Provide the (X, Y) coordinate of the cell's center where the given text is located.  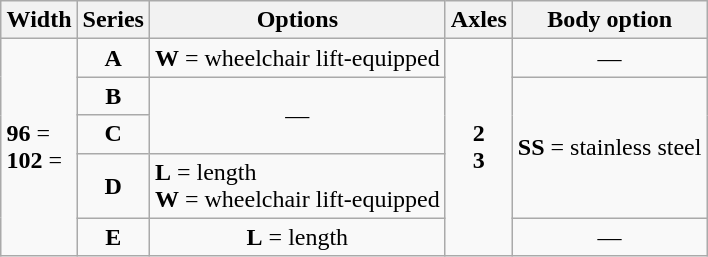
23 (478, 148)
96 = 102 = (39, 148)
Width (39, 20)
D (113, 186)
Axles (478, 20)
Body option (610, 20)
C (113, 134)
L = length (297, 237)
W = wheelchair lift-equipped (297, 58)
Options (297, 20)
B (113, 96)
SS = stainless steel (610, 148)
Series (113, 20)
A (113, 58)
L = lengthW = wheelchair lift-equipped (297, 186)
E (113, 237)
